For the text-containing cell, return its midpoint in (X, Y) coordinate format. 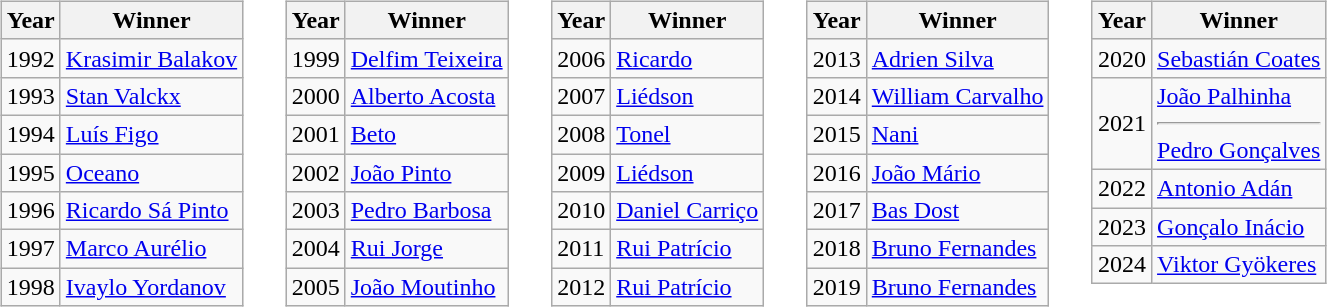
Delfim Teixeira (426, 58)
2024 (1122, 265)
2020 (1122, 58)
1994 (30, 134)
2016 (836, 173)
João Moutinho (426, 287)
2021 (1122, 123)
2000 (316, 96)
2004 (316, 249)
Pedro Barbosa (426, 211)
1992 (30, 58)
Luís Figo (151, 134)
Oceano (151, 173)
Antonio Adán (1239, 188)
2012 (582, 287)
2013 (836, 58)
João Palhinha Pedro Gonçalves (1239, 123)
Viktor Gyökeres (1239, 265)
1997 (30, 249)
Marco Aurélio (151, 249)
Ivaylo Yordanov (151, 287)
Tonel (688, 134)
2010 (582, 211)
Sebastián Coates (1239, 58)
2005 (316, 287)
1993 (30, 96)
2017 (836, 211)
2003 (316, 211)
Nani (958, 134)
2006 (582, 58)
1998 (30, 287)
Rui Jorge (426, 249)
William Carvalho (958, 96)
2007 (582, 96)
2001 (316, 134)
2015 (836, 134)
João Mário (958, 173)
2014 (836, 96)
2008 (582, 134)
Krasimir Balakov (151, 58)
Beto (426, 134)
2009 (582, 173)
Ricardo Sá Pinto (151, 211)
2023 (1122, 227)
Alberto Acosta (426, 96)
Bas Dost (958, 211)
Adrien Silva (958, 58)
Stan Valckx (151, 96)
2022 (1122, 188)
1999 (316, 58)
Ricardo (688, 58)
2011 (582, 249)
1995 (30, 173)
Gonçalo Inácio (1239, 227)
João Pinto (426, 173)
1996 (30, 211)
Daniel Carriço (688, 211)
2018 (836, 249)
2019 (836, 287)
2002 (316, 173)
